Find where the given text appears and provide that cell's center as (X, Y) coordinate. 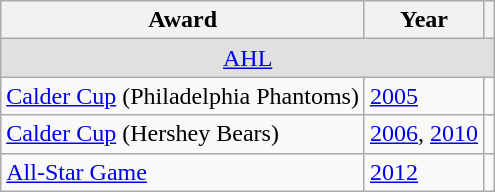
Calder Cup (Hershey Bears) (183, 134)
2005 (424, 96)
Calder Cup (Philadelphia Phantoms) (183, 96)
2012 (424, 172)
Award (183, 20)
AHL (248, 58)
2006, 2010 (424, 134)
Year (424, 20)
All-Star Game (183, 172)
